Output the [x, y] coordinate of the center of the cell containing the given text.  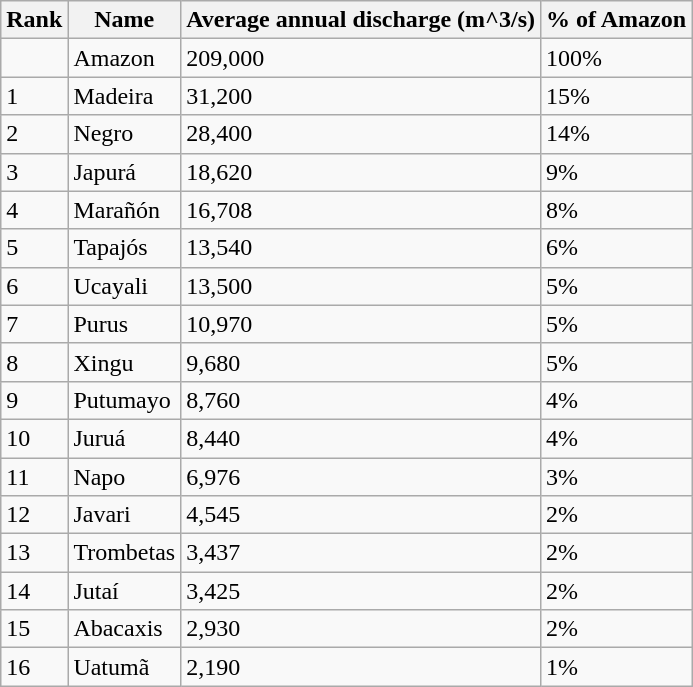
3 [34, 172]
Uatumã [124, 667]
14% [616, 134]
12 [34, 515]
6,976 [361, 477]
4,545 [361, 515]
8,760 [361, 400]
Average annual discharge (m^3/s) [361, 20]
Marañón [124, 210]
13,540 [361, 248]
11 [34, 477]
3,425 [361, 591]
5 [34, 248]
4 [34, 210]
3% [616, 477]
31,200 [361, 96]
2,190 [361, 667]
Ucayali [124, 286]
Juruá [124, 438]
Purus [124, 324]
1 [34, 96]
Japurá [124, 172]
Trombetas [124, 553]
9,680 [361, 362]
9 [34, 400]
14 [34, 591]
2,930 [361, 629]
1% [616, 667]
15 [34, 629]
6% [616, 248]
13 [34, 553]
Tapajós [124, 248]
Name [124, 20]
Jutaí [124, 591]
7 [34, 324]
8% [616, 210]
18,620 [361, 172]
13,500 [361, 286]
16,708 [361, 210]
8,440 [361, 438]
6 [34, 286]
3,437 [361, 553]
Rank [34, 20]
8 [34, 362]
Putumayo [124, 400]
2 [34, 134]
9% [616, 172]
15% [616, 96]
Xingu [124, 362]
Madeira [124, 96]
10 [34, 438]
10,970 [361, 324]
Abacaxis [124, 629]
Javari [124, 515]
16 [34, 667]
% of Amazon [616, 20]
100% [616, 58]
Negro [124, 134]
Amazon [124, 58]
209,000 [361, 58]
Napo [124, 477]
28,400 [361, 134]
